Provide the (X, Y) coordinate of the cell's center where the given text is located.  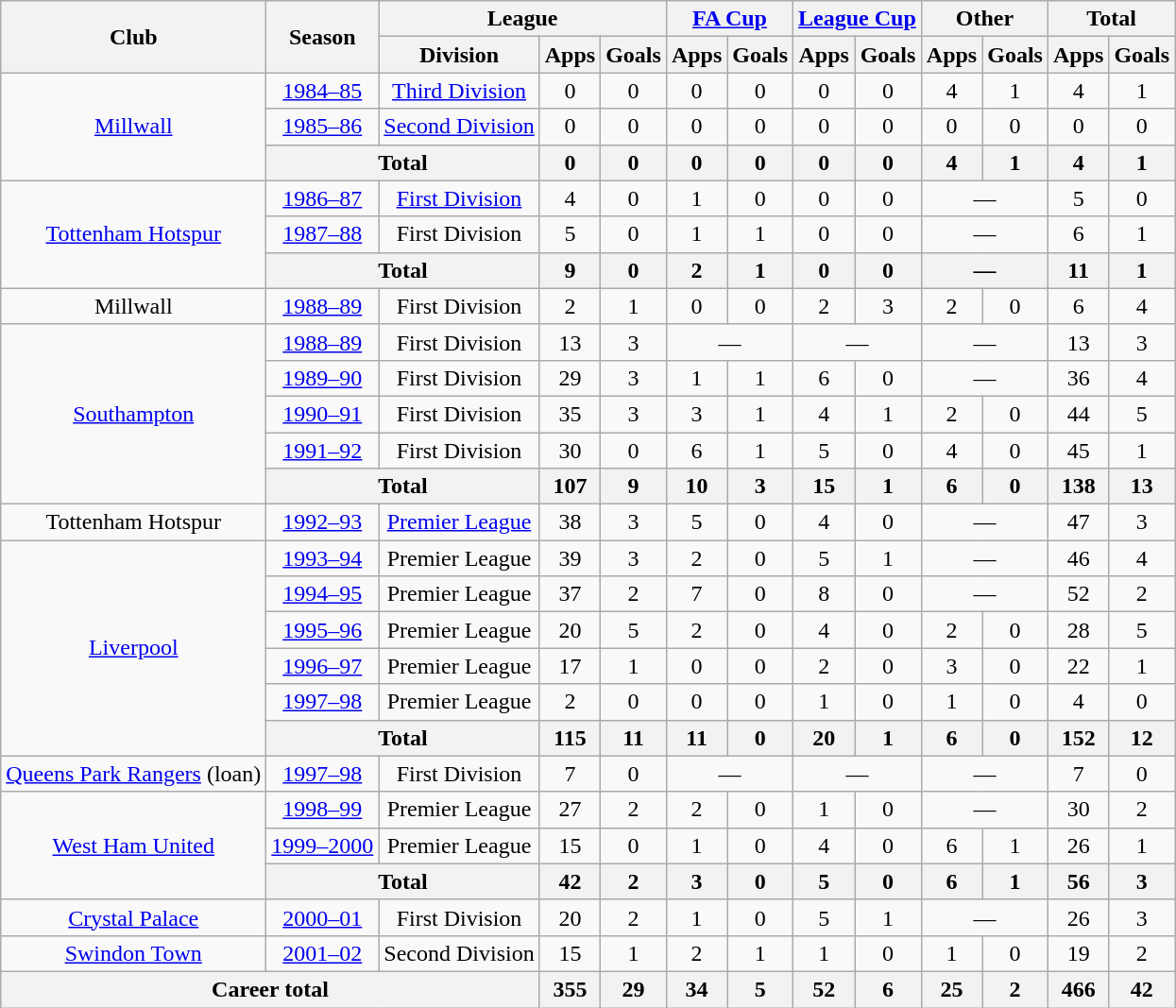
1996–97 (323, 666)
1993–94 (323, 558)
Queens Park Rangers (loan) (134, 774)
22 (1078, 666)
Season (323, 37)
2000–01 (323, 917)
17 (570, 666)
West Ham United (134, 846)
38 (570, 522)
34 (696, 989)
League Cup (858, 19)
138 (1078, 487)
27 (570, 810)
25 (951, 989)
Division (459, 55)
107 (570, 487)
152 (1078, 738)
1998–99 (323, 810)
47 (1078, 522)
1995–96 (323, 630)
Career total (270, 989)
1984–85 (323, 91)
115 (570, 738)
355 (570, 989)
Southampton (134, 414)
19 (1078, 953)
Third Division (459, 91)
36 (1078, 378)
2001–02 (323, 953)
37 (570, 594)
1992–93 (323, 522)
28 (1078, 630)
FA Cup (729, 19)
1989–90 (323, 378)
1987–88 (323, 234)
1985–86 (323, 127)
1986–87 (323, 198)
10 (696, 487)
39 (570, 558)
1999–2000 (323, 846)
56 (1078, 881)
Crystal Palace (134, 917)
1994–95 (323, 594)
12 (1142, 738)
Liverpool (134, 648)
8 (824, 594)
Other (984, 19)
Swindon Town (134, 953)
44 (1078, 414)
1991–92 (323, 451)
45 (1078, 451)
35 (570, 414)
League (523, 19)
46 (1078, 558)
466 (1078, 989)
1990–91 (323, 414)
Club (134, 37)
